From the cell containing the given text, extract its center point as [X, Y] coordinate. 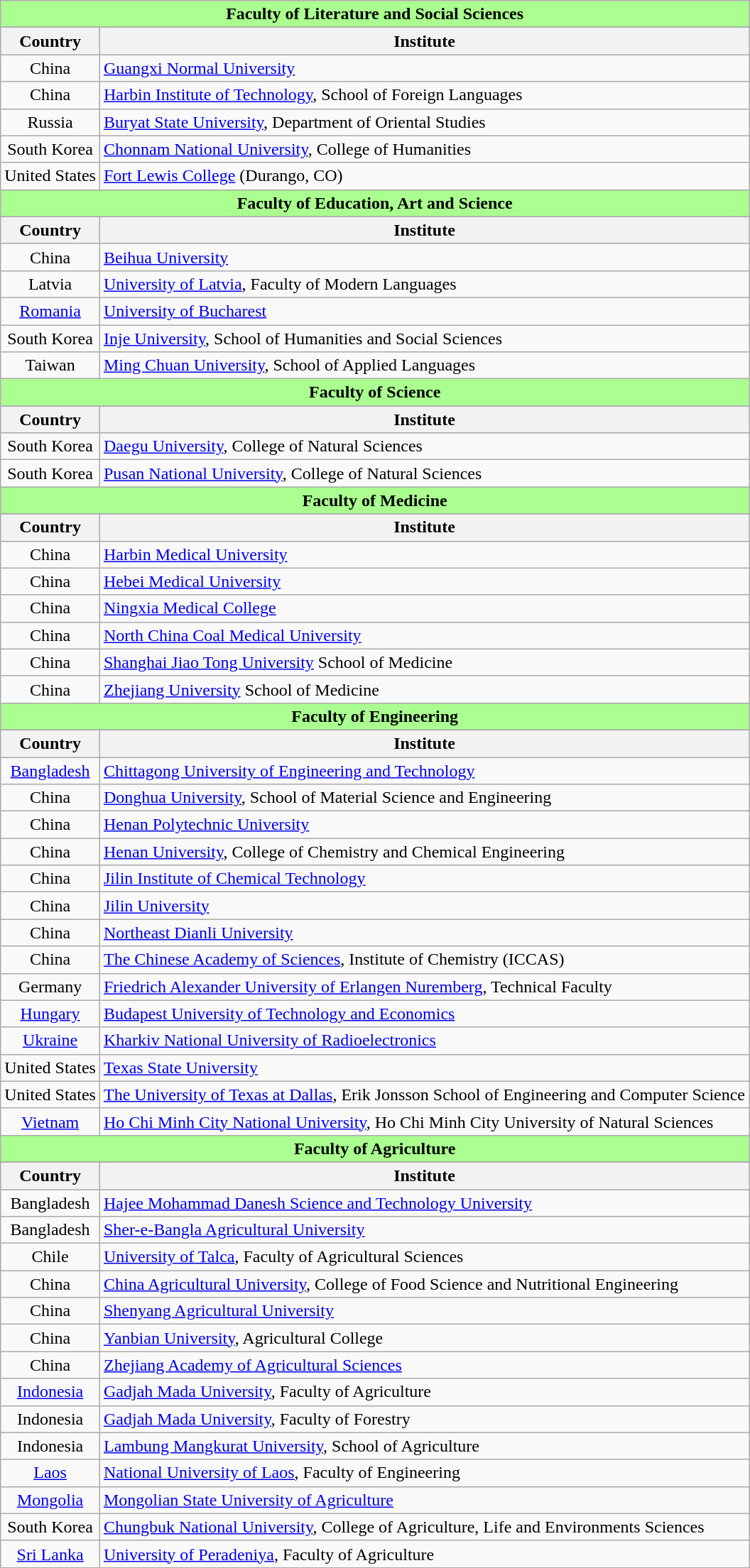
Faculty of Agriculture [375, 1148]
Northeast Dianli University [424, 933]
Gadjah Mada University, Faculty of Agriculture [424, 1392]
Zhejiang University School of Medicine [424, 689]
Buryat State University, Department of Oriental Studies [424, 122]
Daegu University, College of Natural Sciences [424, 446]
University of Latvia, Faculty of Modern Languages [424, 284]
National University of Laos, Faculty of Engineering [424, 1473]
Ming Chuan University, School of Applied Languages [424, 366]
Hungary [50, 1014]
Shanghai Jiao Tong University School of Medicine [424, 662]
Budapest University of Technology and Economics [424, 1014]
Sri Lanka [50, 1554]
North China Coal Medical University [424, 635]
Zhejiang Academy of Agricultural Sciences [424, 1365]
Yanbian University, Agricultural College [424, 1338]
Inje University, School of Humanities and Social Sciences [424, 339]
China Agricultural University, College of Food Science and Nutritional Engineering [424, 1284]
Harbin Institute of Technology, School of Foreign Languages [424, 95]
Jilin Institute of Chemical Technology [424, 879]
Gadjah Mada University, Faculty of Forestry [424, 1419]
Pusan National University, College of Natural Sciences [424, 473]
Lambung Mangkurat University, School of Agriculture [424, 1446]
Romania [50, 311]
Texas State University [424, 1068]
Chile [50, 1257]
Russia [50, 122]
Shenyang Agricultural University [424, 1311]
Donghua University, School of Material Science and Engineering [424, 798]
Guangxi Normal University [424, 68]
Ho Chi Minh City National University, Ho Chi Minh City University of Natural Sciences [424, 1122]
Chonnam National University, College of Humanities [424, 149]
University of Talca, Faculty of Agricultural Sciences [424, 1257]
Faculty of Science [375, 393]
Laos [50, 1473]
The University of Texas at Dallas, Erik Jonsson School of Engineering and Computer Science [424, 1095]
Ningxia Medical College [424, 608]
Faculty of Literature and Social Sciences [375, 14]
Fort Lewis College (Durango, CO) [424, 176]
Vietnam [50, 1122]
Faculty of Education, Art and Science [375, 203]
University of Peradeniya, Faculty of Agriculture [424, 1554]
Kharkiv National University of Radioelectronics [424, 1041]
Germany [50, 987]
Sher-e-Bangla Agricultural University [424, 1230]
Henan Polytechnic University [424, 825]
Faculty of Engineering [375, 716]
Taiwan [50, 366]
Hajee Mohammad Danesh Science and Technology University [424, 1203]
Harbin Medical University [424, 554]
Mongolia [50, 1500]
Latvia [50, 284]
University of Bucharest [424, 311]
The Chinese Academy of Sciences, Institute of Chemistry (ICCAS) [424, 960]
Henan University, College of Chemistry and Chemical Engineering [424, 852]
Jilin University [424, 906]
Mongolian State University of Agriculture [424, 1500]
Friedrich Alexander University of Erlangen Nuremberg, Technical Faculty [424, 987]
Beihua University [424, 257]
Hebei Medical University [424, 581]
Faculty of Medicine [375, 500]
Chungbuk National University, College of Agriculture, Life and Environments Sciences [424, 1527]
Ukraine [50, 1041]
Chittagong University of Engineering and Technology [424, 770]
